Find where the given text appears and provide that cell's center as [x, y] coordinate. 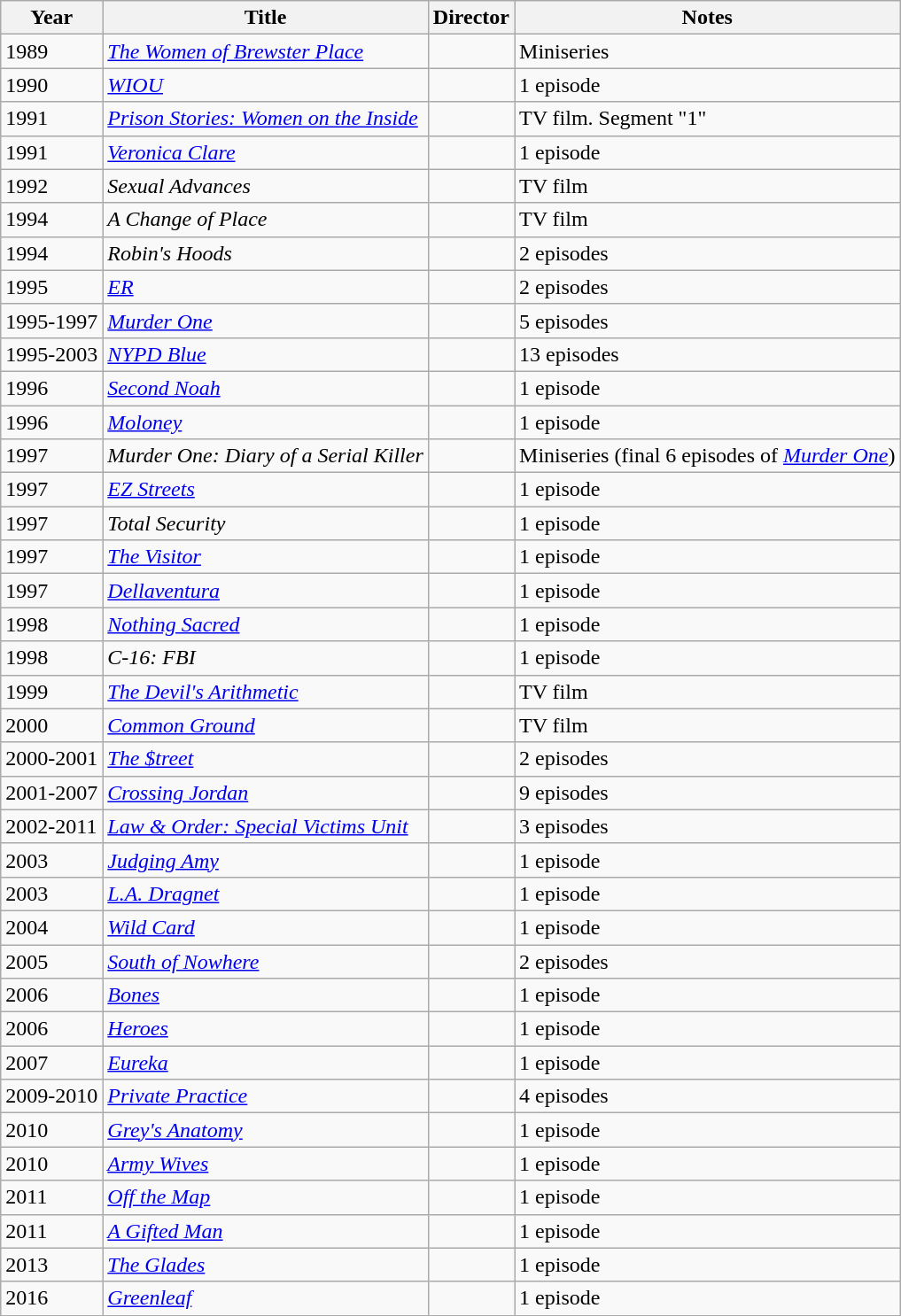
Wild Card [266, 927]
L.A. Dragnet [266, 894]
Murder One: Diary of a Serial Killer [266, 456]
Murder One [266, 321]
Prison Stories: Women on the Inside [266, 119]
TV film. Segment "1" [707, 119]
Off the Map [266, 1197]
4 episodes [707, 1096]
Total Security [266, 523]
2000 [51, 725]
A Change of Place [266, 220]
Year [51, 18]
1999 [51, 692]
Grey's Anatomy [266, 1130]
Miniseries (final 6 episodes of Murder One) [707, 456]
The Visitor [266, 557]
Second Noah [266, 388]
9 episodes [707, 793]
Heroes [266, 1029]
Moloney [266, 422]
Crossing Jordan [266, 793]
1995-2003 [51, 354]
A Gifted Man [266, 1231]
Dellaventura [266, 591]
1989 [51, 51]
2004 [51, 927]
Common Ground [266, 725]
Bones [266, 995]
ER [266, 287]
Judging Amy [266, 860]
EZ Streets [266, 490]
The Glades [266, 1265]
Miniseries [707, 51]
Eureka [266, 1063]
Notes [707, 18]
The Devil's Arithmetic [266, 692]
1995-1997 [51, 321]
Army Wives [266, 1164]
Veronica Clare [266, 152]
2002-2011 [51, 826]
2009-2010 [51, 1096]
South of Nowhere [266, 961]
WIOU [266, 85]
C-16: FBI [266, 658]
2007 [51, 1063]
Private Practice [266, 1096]
1995 [51, 287]
Greenleaf [266, 1298]
Nothing Sacred [266, 624]
Director [471, 18]
3 episodes [707, 826]
Title [266, 18]
2016 [51, 1298]
5 episodes [707, 321]
Robin's Hoods [266, 253]
2005 [51, 961]
Law & Order: Special Victims Unit [266, 826]
Sexual Advances [266, 186]
1990 [51, 85]
2013 [51, 1265]
1992 [51, 186]
2001-2007 [51, 793]
The Women of Brewster Place [266, 51]
13 episodes [707, 354]
NYPD Blue [266, 354]
The $treet [266, 759]
2000-2001 [51, 759]
